Detect which cell encompasses the target text, then output its [x, y] center coordinate. 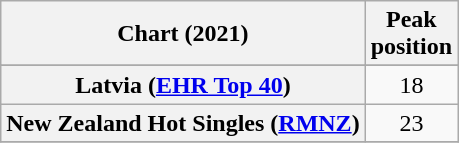
Chart (2021) [183, 34]
Peakposition [411, 34]
23 [411, 123]
Latvia (EHR Top 40) [183, 85]
New Zealand Hot Singles (RMNZ) [183, 123]
18 [411, 85]
